Extract the (X, Y) coordinate from the center of the cell holding the provided text.  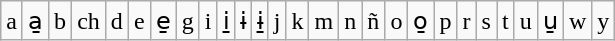
g (188, 21)
w (577, 21)
b (60, 21)
ch (89, 21)
a (12, 21)
d (116, 21)
n (350, 21)
t (505, 21)
u̱ (550, 21)
e (139, 21)
p (446, 21)
ɨ (242, 21)
s (486, 21)
j (277, 21)
u (526, 21)
ñ (374, 21)
y (604, 21)
i̱ (226, 21)
i (208, 21)
a̱ (35, 21)
o (396, 21)
k (298, 21)
e̱ (163, 21)
ɨ̱ (260, 21)
r (466, 21)
m (324, 21)
o̱ (421, 21)
